Provide the (X, Y) coordinate of the cell's center where the given text is located.  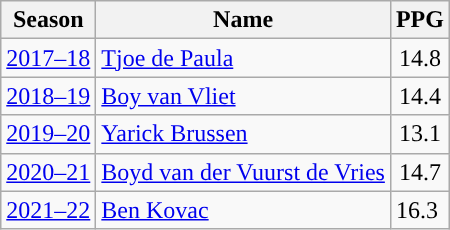
PPG (420, 20)
16.3 (420, 210)
2018–19 (48, 96)
14.4 (420, 96)
Season (48, 20)
2017–18 (48, 58)
Ben Kovac (244, 210)
Name (244, 20)
2020–21 (48, 172)
14.7 (420, 172)
2021–22 (48, 210)
Yarick Brussen (244, 134)
14.8 (420, 58)
2019–20 (48, 134)
13.1 (420, 134)
Boyd van der Vuurst de Vries (244, 172)
Boy van Vliet (244, 96)
Tjoe de Paula (244, 58)
